Determine the (x, y) coordinate at the center of the cell enclosing the given text.  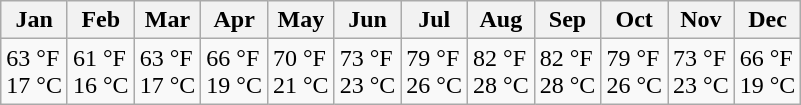
Aug (502, 20)
Mar (168, 20)
Feb (100, 20)
70 °F21 °C (300, 72)
61 °F16 °C (100, 72)
Sep (568, 20)
Jun (368, 20)
Dec (768, 20)
Apr (234, 20)
Jul (434, 20)
Oct (634, 20)
Jan (34, 20)
May (300, 20)
Nov (702, 20)
